Extract the [x, y] coordinate from the center of the cell holding the provided text.  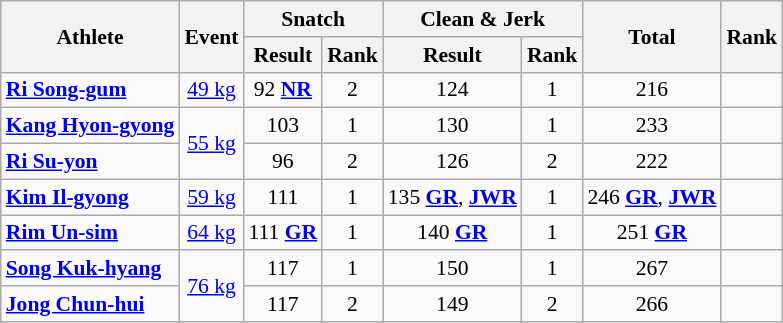
Song Kuk-hyang [90, 269]
59 kg [211, 197]
Clean & Jerk [483, 19]
111 [284, 197]
Event [211, 36]
Athlete [90, 36]
111 GR [284, 233]
266 [652, 304]
251 GR [652, 233]
76 kg [211, 286]
Rim Un-sim [90, 233]
Snatch [314, 19]
233 [652, 126]
222 [652, 162]
92 NR [284, 90]
135 GR, JWR [452, 197]
216 [652, 90]
149 [452, 304]
150 [452, 269]
64 kg [211, 233]
126 [452, 162]
246 GR, JWR [652, 197]
Total [652, 36]
Kang Hyon-gyong [90, 126]
124 [452, 90]
49 kg [211, 90]
55 kg [211, 144]
96 [284, 162]
267 [652, 269]
103 [284, 126]
Ri Su-yon [90, 162]
Ri Song-gum [90, 90]
140 GR [452, 233]
130 [452, 126]
Jong Chun-hui [90, 304]
Kim Il-gyong [90, 197]
